Identify which cell holds the provided text, then report its (X, Y) central coordinate. 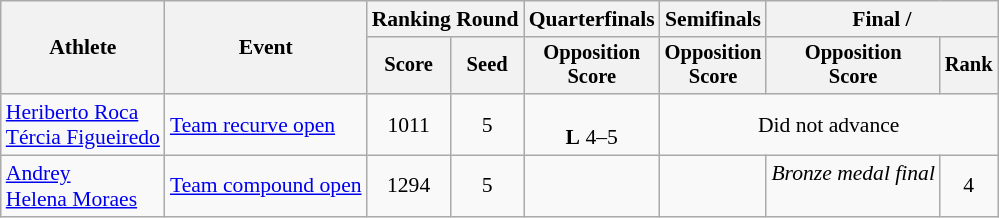
L 4–5 (592, 124)
Team recurve open (266, 124)
Athlete (83, 48)
Score (409, 66)
1294 (409, 186)
Event (266, 48)
Quarterfinals (592, 19)
4 (969, 186)
1011 (409, 124)
Bronze medal final (853, 186)
Did not advance (829, 124)
Team compound open (266, 186)
Seed (488, 66)
Andrey Helena Moraes (83, 186)
Rank (969, 66)
Heriberto RocaTércia Figueiredo (83, 124)
Semifinals (714, 19)
Final / (882, 19)
Ranking Round (446, 19)
